Detect which cell encompasses the target text, then output its (x, y) center coordinate. 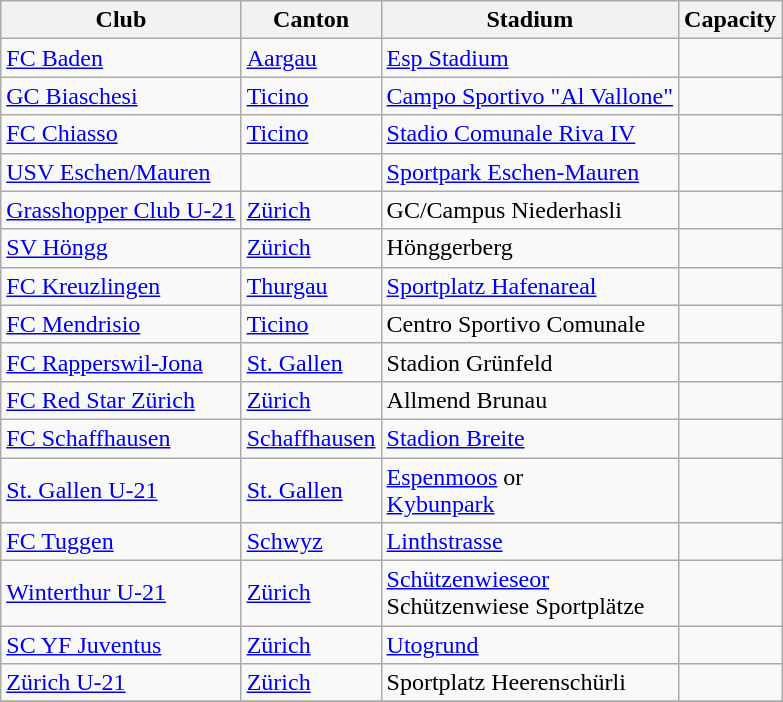
Allmend Brunau (530, 400)
SchützenwieseorSchützenwiese Sportplätze (530, 594)
Stadium (530, 20)
SC YF Juventus (121, 645)
FC Chiasso (121, 134)
Espenmoos orKybunpark (530, 490)
GC Biaschesi (121, 96)
St. Gallen U-21 (121, 490)
Aargau (311, 58)
Centro Sportivo Comunale (530, 324)
Campo Sportivo "Al Vallone" (530, 96)
Zürich U-21 (121, 683)
FC Mendrisio (121, 324)
Capacity (730, 20)
Club (121, 20)
SV Höngg (121, 248)
Sportplatz Heerenschürli (530, 683)
Schwyz (311, 542)
Stadion Breite (530, 438)
Stadio Comunale Riva IV (530, 134)
FC Tuggen (121, 542)
Linthstrasse (530, 542)
FC Rapperswil-Jona (121, 362)
FC Baden (121, 58)
Thurgau (311, 286)
Winterthur U-21 (121, 594)
Grasshopper Club U-21 (121, 210)
Utogrund (530, 645)
Sportplatz Hafenareal (530, 286)
Sportpark Eschen-Mauren (530, 172)
Schaffhausen (311, 438)
GC/Campus Niederhasli (530, 210)
FC Kreuzlingen (121, 286)
Stadion Grünfeld (530, 362)
USV Eschen/Mauren (121, 172)
Esp Stadium (530, 58)
FC Red Star Zürich (121, 400)
FC Schaffhausen (121, 438)
Hönggerberg (530, 248)
Canton (311, 20)
